Find where the given text appears and provide that cell's center as [X, Y] coordinate. 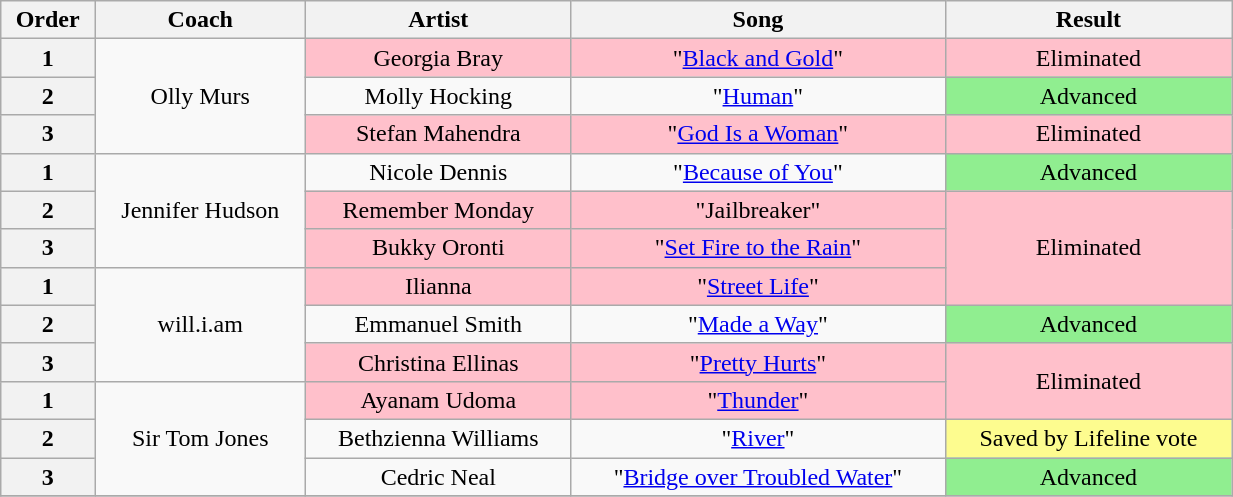
Order [48, 20]
Saved by Lifeline vote [1088, 438]
"Because of You" [758, 172]
Result [1088, 20]
Nicole Dennis [438, 172]
Artist [438, 20]
Bukky Oronti [438, 248]
Remember Monday [438, 210]
Stefan Mahendra [438, 134]
Bethzienna Williams [438, 438]
will.i.am [200, 324]
"Thunder" [758, 400]
Emmanuel Smith [438, 324]
"God Is a Woman" [758, 134]
"Black and Gold" [758, 58]
"Pretty Hurts" [758, 362]
Ayanam Udoma [438, 400]
Coach [200, 20]
Sir Tom Jones [200, 438]
"Made a Way" [758, 324]
Jennifer Hudson [200, 210]
Olly Murs [200, 96]
Christina Ellinas [438, 362]
"Set Fire to the Rain" [758, 248]
"Human" [758, 96]
Song [758, 20]
"Bridge over Troubled Water" [758, 477]
"Street Life" [758, 286]
"Jailbreaker" [758, 210]
"River" [758, 438]
Cedric Neal [438, 477]
Ilianna [438, 286]
Molly Hocking [438, 96]
Georgia Bray [438, 58]
